Output the (x, y) coordinate of the center of the cell containing the given text.  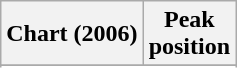
Chart (2006) (72, 34)
Peakposition (189, 34)
